Detect which cell encompasses the target text, then output its [X, Y] center coordinate. 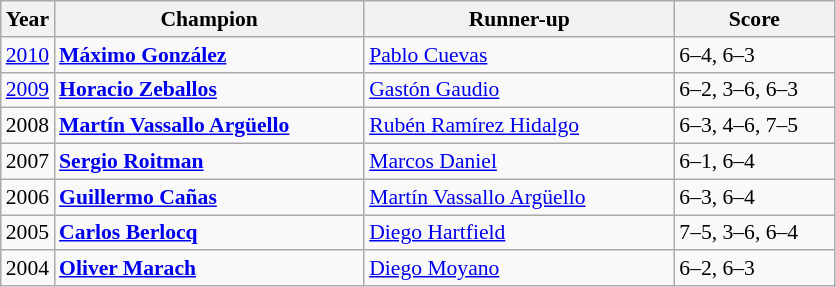
Oliver Marach [209, 269]
Rubén Ramírez Hidalgo [519, 126]
2006 [28, 197]
Gastón Gaudio [519, 90]
2005 [28, 233]
Runner-up [519, 19]
Horacio Zeballos [209, 90]
2007 [28, 162]
6–2, 3–6, 6–3 [754, 90]
Pablo Cuevas [519, 55]
2010 [28, 55]
6–3, 4–6, 7–5 [754, 126]
Score [754, 19]
Marcos Daniel [519, 162]
Diego Moyano [519, 269]
Máximo González [209, 55]
6–1, 6–4 [754, 162]
2008 [28, 126]
2009 [28, 90]
Champion [209, 19]
6–4, 6–3 [754, 55]
6–2, 6–3 [754, 269]
Diego Hartfield [519, 233]
7–5, 3–6, 6–4 [754, 233]
6–3, 6–4 [754, 197]
Year [28, 19]
2004 [28, 269]
Sergio Roitman [209, 162]
Guillermo Cañas [209, 197]
Carlos Berlocq [209, 233]
